Determine the (X, Y) coordinate at the center of the cell enclosing the given text.  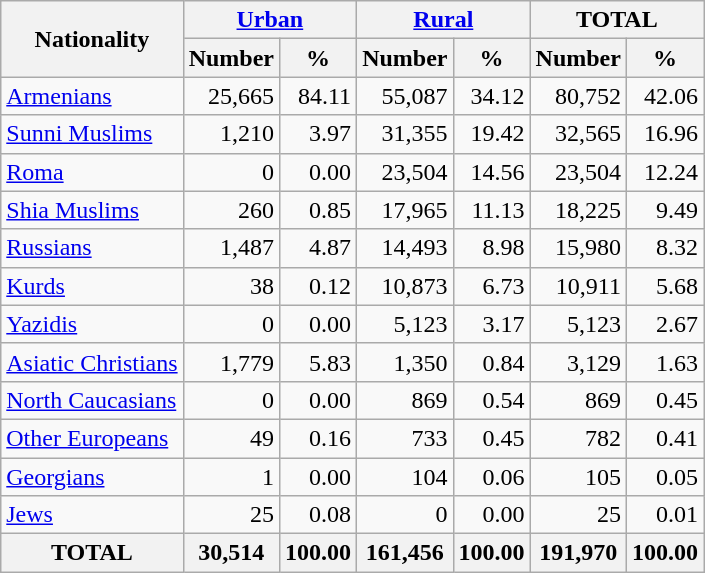
733 (405, 438)
Kurds (92, 286)
260 (231, 210)
11.13 (492, 210)
Nationality (92, 39)
14.56 (492, 172)
42.06 (664, 96)
0.12 (318, 286)
3.17 (492, 324)
1,210 (231, 134)
80,752 (578, 96)
55,087 (405, 96)
9.49 (664, 210)
Shia Muslims (92, 210)
30,514 (231, 553)
31,355 (405, 134)
10,873 (405, 286)
84.11 (318, 96)
Roma (92, 172)
Yazidis (92, 324)
Asiatic Christians (92, 362)
1 (231, 477)
Urban (270, 20)
0.05 (664, 477)
North Caucasians (92, 400)
0.01 (664, 515)
1,487 (231, 248)
Armenians (92, 96)
105 (578, 477)
8.98 (492, 248)
25,665 (231, 96)
34.12 (492, 96)
1.63 (664, 362)
19.42 (492, 134)
38 (231, 286)
8.32 (664, 248)
Russians (92, 248)
0.06 (492, 477)
161,456 (405, 553)
Other Europeans (92, 438)
18,225 (578, 210)
17,965 (405, 210)
104 (405, 477)
5.68 (664, 286)
16.96 (664, 134)
1,350 (405, 362)
32,565 (578, 134)
782 (578, 438)
Rural (444, 20)
2.67 (664, 324)
1,779 (231, 362)
5.83 (318, 362)
12.24 (664, 172)
15,980 (578, 248)
0.16 (318, 438)
0.41 (664, 438)
0.84 (492, 362)
0.54 (492, 400)
0.08 (318, 515)
0.85 (318, 210)
4.87 (318, 248)
3,129 (578, 362)
10,911 (578, 286)
Jews (92, 515)
Georgians (92, 477)
6.73 (492, 286)
49 (231, 438)
14,493 (405, 248)
Sunni Muslims (92, 134)
3.97 (318, 134)
191,970 (578, 553)
